Pinpoint the cell where the given text exists, returning its [x, y] midpoint coordinate. 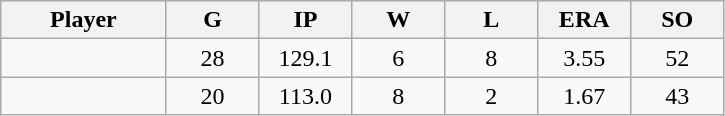
28 [212, 58]
52 [678, 58]
ERA [584, 20]
IP [306, 20]
6 [398, 58]
Player [84, 20]
20 [212, 96]
129.1 [306, 58]
W [398, 20]
43 [678, 96]
113.0 [306, 96]
L [492, 20]
SO [678, 20]
1.67 [584, 96]
2 [492, 96]
G [212, 20]
3.55 [584, 58]
